From the cell containing the given text, extract its center point as (X, Y) coordinate. 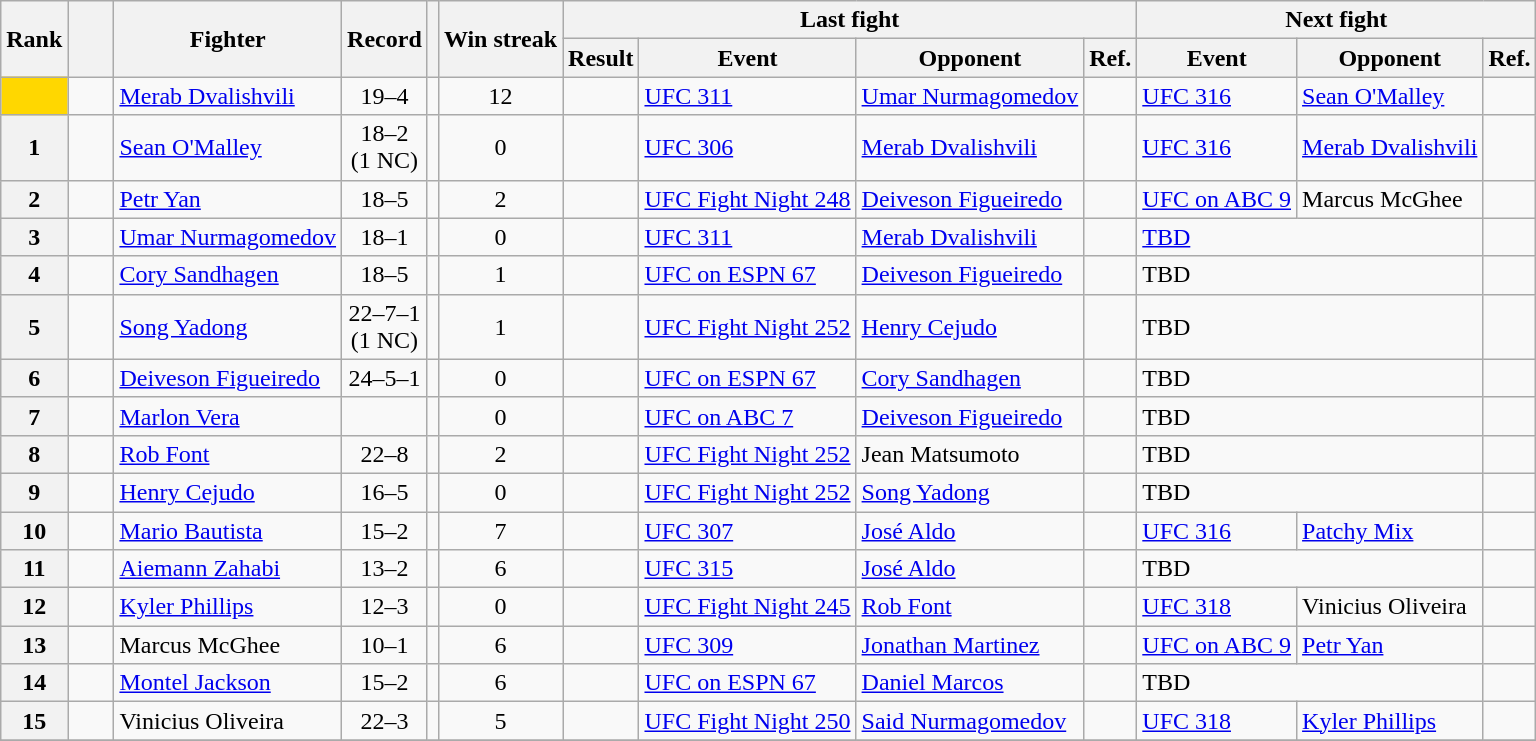
22–3 (385, 721)
UFC Fight Night 250 (748, 721)
UFC 306 (748, 148)
9 (34, 492)
22–7–1(1 NC) (385, 326)
Rank (34, 39)
Mario Bautista (228, 531)
Win streak (500, 39)
Said Nurmagomedov (970, 721)
18–2(1 NC) (385, 148)
19–4 (385, 96)
UFC 315 (748, 569)
13–2 (385, 569)
Aiemann Zahabi (228, 569)
13 (34, 645)
Last fight (850, 20)
Daniel Marcos (970, 683)
Jonathan Martinez (970, 645)
Fighter (228, 39)
24–5–1 (385, 378)
18–1 (385, 237)
3 (34, 237)
4 (34, 275)
UFC on ABC 7 (748, 416)
15 (34, 721)
Next fight (1336, 20)
UFC 309 (748, 645)
14 (34, 683)
UFC Fight Night 245 (748, 607)
Jean Matsumoto (970, 454)
16–5 (385, 492)
Record (385, 39)
8 (34, 454)
10–1 (385, 645)
Result (601, 58)
UFC 307 (748, 531)
12–3 (385, 607)
10 (34, 531)
Patchy Mix (1390, 531)
11 (34, 569)
22–8 (385, 454)
UFC Fight Night 248 (748, 199)
Montel Jackson (228, 683)
Marlon Vera (228, 416)
